From the cell containing the given text, extract its center point as (X, Y) coordinate. 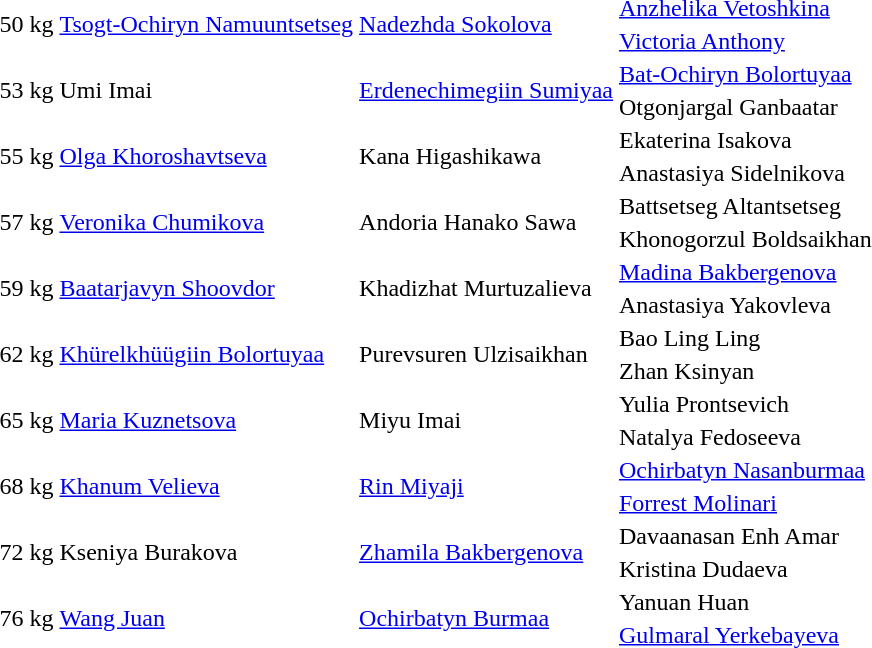
Baatarjavyn Shoovdor (206, 288)
Kana Higashikawa (486, 156)
Olga Khoroshavtseva (206, 156)
Maria Kuznetsova (206, 420)
Andoria Hanako Sawa (486, 222)
Umi Imai (206, 90)
Rin Miyaji (486, 486)
Khadizhat Murtuzalieva (486, 288)
Khanum Velieva (206, 486)
Purevsuren Ulzisaikhan (486, 354)
Kseniya Burakova (206, 552)
Erdenechimegiin Sumiyaa (486, 90)
Miyu Imai (486, 420)
Zhamila Bakbergenova (486, 552)
Veronika Chumikova (206, 222)
Khürelkhüügiin Bolortuyaa (206, 354)
